Extract the [X, Y] coordinate from the center of the cell holding the provided text.  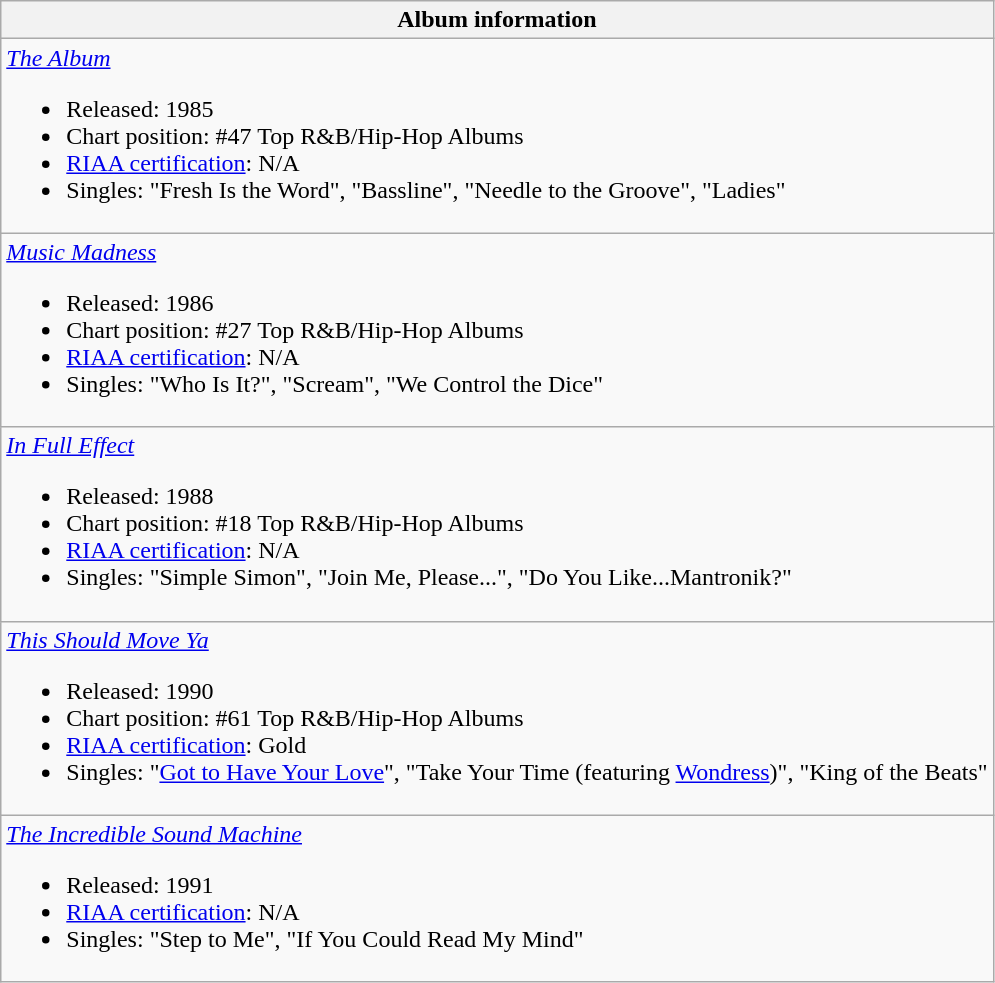
Album information [497, 20]
The Incredible Sound MachineReleased: 1991RIAA certification: N/ASingles: "Step to Me", "If You Could Read My Mind" [497, 898]
Music MadnessReleased: 1986Chart position: #27 Top R&B/Hip-Hop AlbumsRIAA certification: N/ASingles: "Who Is It?", "Scream", "We Control the Dice" [497, 330]
